Determine the (x, y) coordinate at the center of the cell enclosing the given text.  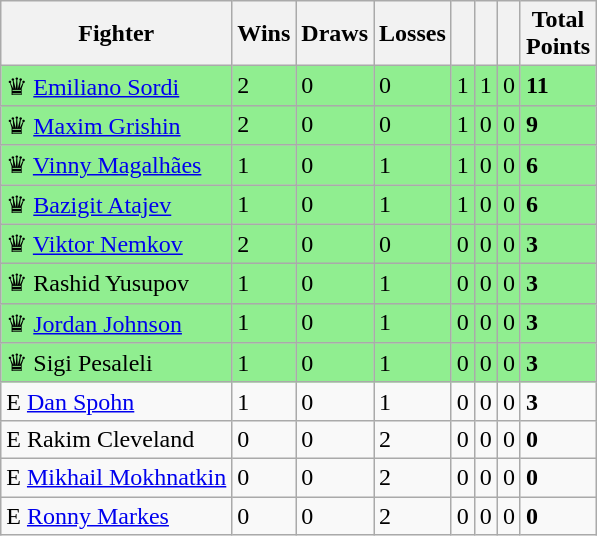
E Ronny Markes (116, 515)
E Mikhail Mokhnatkin (116, 477)
Fighter (116, 34)
Draws (335, 34)
Total Points (558, 34)
♛ Bazigit Atajev (116, 204)
♛ Viktor Nemkov (116, 244)
Losses (413, 34)
♛ Jordan Johnson (116, 323)
E Rakim Cleveland (116, 439)
♛ Vinny Magalhães (116, 165)
E Dan Spohn (116, 401)
♛ Emiliano Sordi (116, 86)
♛ Rashid Yusupov (116, 284)
♛ Sigi Pesaleli (116, 363)
♛ Maxim Grishin (116, 125)
11 (558, 86)
9 (558, 125)
Wins (264, 34)
